Find where the given text appears and provide that cell's center as (X, Y) coordinate. 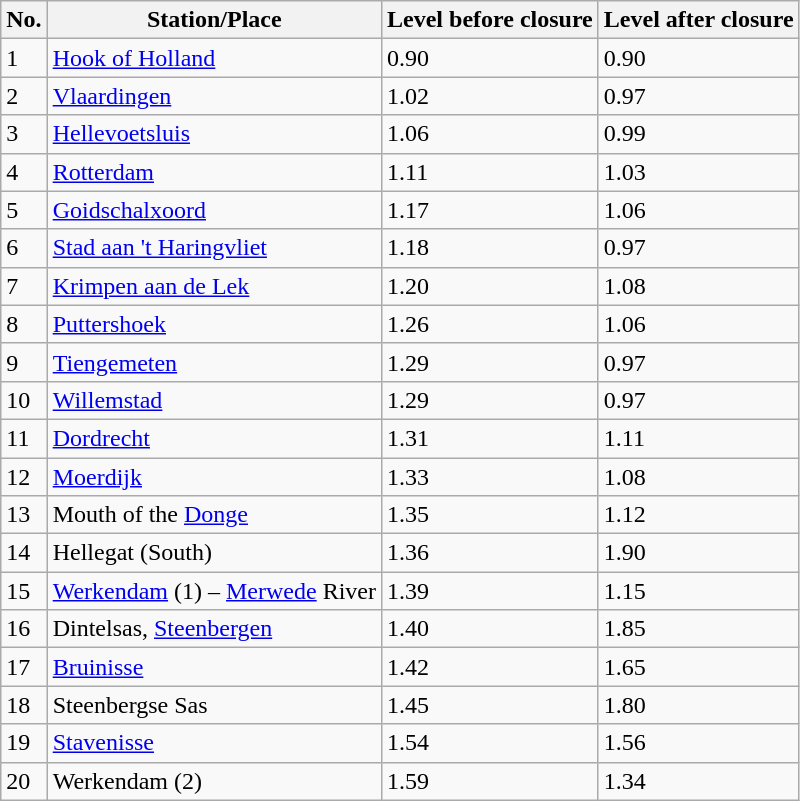
1.80 (698, 705)
Station/Place (214, 20)
Dordrecht (214, 438)
1.20 (490, 286)
1.34 (698, 781)
1.26 (490, 324)
Mouth of the Donge (214, 515)
Stad aan 't Haringvliet (214, 248)
Rotterdam (214, 172)
1.54 (490, 743)
1.40 (490, 629)
1.15 (698, 591)
0.99 (698, 134)
1.85 (698, 629)
Dintelsas, Steenbergen (214, 629)
4 (24, 172)
1.65 (698, 667)
Bruinisse (214, 667)
1.42 (490, 667)
1.03 (698, 172)
14 (24, 553)
1.18 (490, 248)
11 (24, 438)
Werkendam (1) – Merwede River (214, 591)
9 (24, 362)
Vlaardingen (214, 96)
13 (24, 515)
12 (24, 477)
1.59 (490, 781)
10 (24, 400)
Tiengemeten (214, 362)
Willemstad (214, 400)
1.35 (490, 515)
Werkendam (2) (214, 781)
Level after closure (698, 20)
Goidschalxoord (214, 210)
Hook of Holland (214, 58)
Steenbergse Sas (214, 705)
17 (24, 667)
1.12 (698, 515)
Moerdijk (214, 477)
1.39 (490, 591)
Hellegat (South) (214, 553)
1.45 (490, 705)
Hellevoetsluis (214, 134)
16 (24, 629)
1.02 (490, 96)
3 (24, 134)
1.17 (490, 210)
1.31 (490, 438)
Stavenisse (214, 743)
Puttershoek (214, 324)
18 (24, 705)
No. (24, 20)
2 (24, 96)
1.33 (490, 477)
8 (24, 324)
Level before closure (490, 20)
1 (24, 58)
7 (24, 286)
6 (24, 248)
5 (24, 210)
Krimpen aan de Lek (214, 286)
19 (24, 743)
1.90 (698, 553)
1.56 (698, 743)
15 (24, 591)
20 (24, 781)
1.36 (490, 553)
